Determine the (X, Y) coordinate at the center of the cell enclosing the given text.  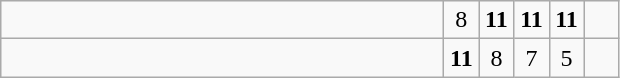
7 (532, 58)
5 (566, 58)
